Determine the [x, y] coordinate at the center of the cell enclosing the given text.  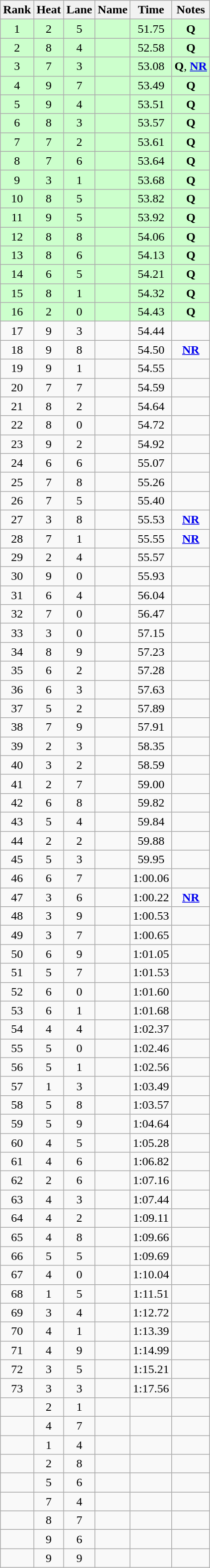
53.51 [151, 104]
51 [17, 973]
1:15.21 [151, 1369]
35 [17, 671]
29 [17, 558]
54.32 [151, 293]
68 [17, 1294]
37 [17, 708]
53.08 [151, 66]
1:00.22 [151, 897]
1:03.57 [151, 1105]
47 [17, 897]
54.55 [151, 369]
17 [17, 331]
33 [17, 633]
28 [17, 538]
59.84 [151, 821]
58.35 [151, 746]
22 [17, 425]
53.64 [151, 161]
1:02.46 [151, 1048]
23 [17, 444]
54.92 [151, 444]
52 [17, 992]
Q, NR [191, 66]
1:00.06 [151, 878]
1:09.69 [151, 1256]
Time [151, 10]
26 [17, 501]
54.50 [151, 350]
1:03.49 [151, 1086]
27 [17, 519]
57.23 [151, 652]
59 [17, 1124]
69 [17, 1313]
54.06 [151, 237]
50 [17, 954]
55.57 [151, 558]
39 [17, 746]
60 [17, 1142]
30 [17, 576]
66 [17, 1256]
19 [17, 369]
1:17.56 [151, 1388]
65 [17, 1237]
56 [17, 1067]
1:02.37 [151, 1029]
55.53 [151, 519]
41 [17, 784]
58 [17, 1105]
32 [17, 614]
14 [17, 274]
16 [17, 312]
13 [17, 255]
1:00.53 [151, 916]
53.82 [151, 198]
1:09.66 [151, 1237]
55.40 [151, 501]
54.64 [151, 406]
53.92 [151, 217]
20 [17, 387]
Heat [49, 10]
64 [17, 1218]
55.93 [151, 576]
Rank [17, 10]
62 [17, 1181]
57.89 [151, 708]
40 [17, 765]
34 [17, 652]
61 [17, 1162]
54.21 [151, 274]
55.26 [151, 482]
59.88 [151, 841]
55.55 [151, 538]
1:01.68 [151, 1010]
57.63 [151, 690]
1:00.65 [151, 935]
10 [17, 198]
31 [17, 595]
1:05.28 [151, 1142]
57.28 [151, 671]
1:06.82 [151, 1162]
45 [17, 860]
1:13.39 [151, 1331]
56.47 [151, 614]
54.44 [151, 331]
44 [17, 841]
53.61 [151, 142]
24 [17, 463]
71 [17, 1350]
54.43 [151, 312]
59.00 [151, 784]
1:14.99 [151, 1350]
54 [17, 1029]
53.57 [151, 123]
73 [17, 1388]
42 [17, 803]
38 [17, 727]
1:01.53 [151, 973]
36 [17, 690]
Notes [191, 10]
59.82 [151, 803]
53 [17, 1010]
1:04.64 [151, 1124]
49 [17, 935]
58.59 [151, 765]
56.04 [151, 595]
43 [17, 821]
1:02.56 [151, 1067]
1:09.11 [151, 1218]
1:01.05 [151, 954]
1:11.51 [151, 1294]
53.68 [151, 180]
Name [112, 10]
1:12.72 [151, 1313]
54.13 [151, 255]
53.49 [151, 85]
1:07.16 [151, 1181]
54.59 [151, 387]
46 [17, 878]
55 [17, 1048]
57.15 [151, 633]
70 [17, 1331]
1:07.44 [151, 1199]
25 [17, 482]
1:10.04 [151, 1275]
57.91 [151, 727]
72 [17, 1369]
67 [17, 1275]
55.07 [151, 463]
54.72 [151, 425]
21 [17, 406]
Lane [79, 10]
15 [17, 293]
59.95 [151, 860]
1:01.60 [151, 992]
57 [17, 1086]
18 [17, 350]
52.58 [151, 48]
12 [17, 237]
11 [17, 217]
51.75 [151, 29]
63 [17, 1199]
48 [17, 916]
